Find where the given text appears and provide that cell's center as [x, y] coordinate. 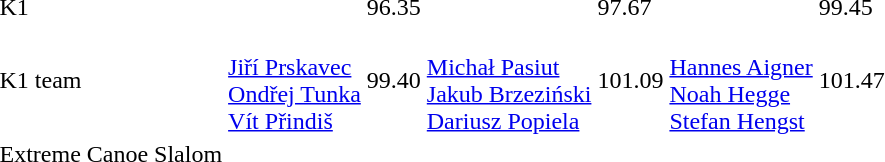
99.40 [394, 80]
101.09 [630, 80]
Michał PasiutJakub BrzezińskiDariusz Popiela [509, 80]
Hannes AignerNoah HeggeStefan Hengst [741, 80]
Jiří PrskavecOndřej TunkaVít Přindiš [295, 80]
